Locate the cell with the specified text and output its [X, Y] center coordinate. 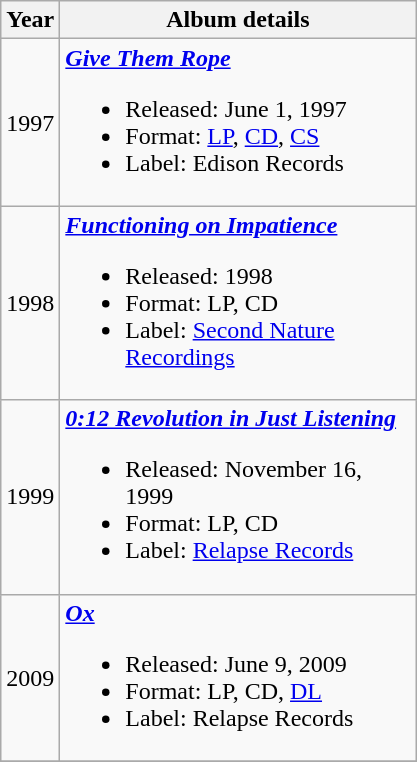
1998 [30, 303]
Give Them RopeReleased: June 1, 1997Format: LP, CD, CSLabel: Edison Records [238, 122]
OxReleased: June 9, 2009Format: LP, CD, DLLabel: Relapse Records [238, 678]
1997 [30, 122]
1999 [30, 497]
2009 [30, 678]
Album details [238, 20]
0:12 Revolution in Just ListeningReleased: November 16, 1999Format: LP, CDLabel: Relapse Records [238, 497]
Year [30, 20]
Functioning on ImpatienceReleased: 1998Format: LP, CDLabel: Second Nature Recordings [238, 303]
